Determine the (x, y) coordinate at the center of the cell enclosing the given text.  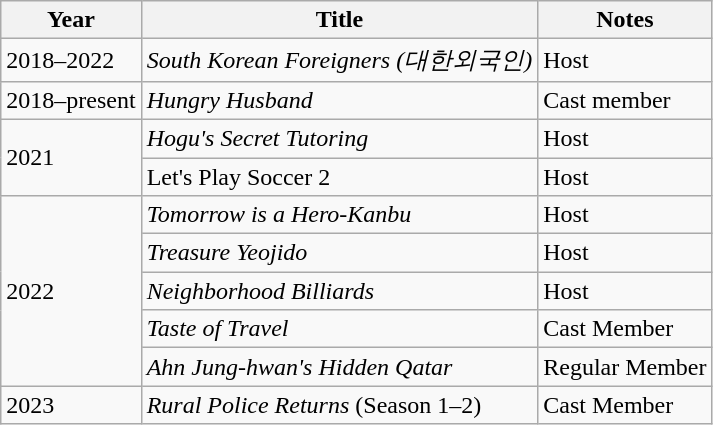
Regular Member (625, 367)
Notes (625, 20)
Rural Police Returns (Season 1–2) (340, 405)
2023 (71, 405)
Ahn Jung-hwan's Hidden Qatar (340, 367)
2022 (71, 291)
2018–2022 (71, 60)
Year (71, 20)
Let's Play Soccer 2 (340, 177)
Hogu's Secret Tutoring (340, 138)
2021 (71, 157)
Taste of Travel (340, 329)
Title (340, 20)
Cast member (625, 100)
South Korean Foreigners (대한외국인) (340, 60)
Treasure Yeojido (340, 253)
Tomorrow is a Hero-Kanbu (340, 215)
Neighborhood Billiards (340, 291)
2018–present (71, 100)
Hungry Husband (340, 100)
